Search for the cell housing the specified text and yield its [X, Y] center coordinate. 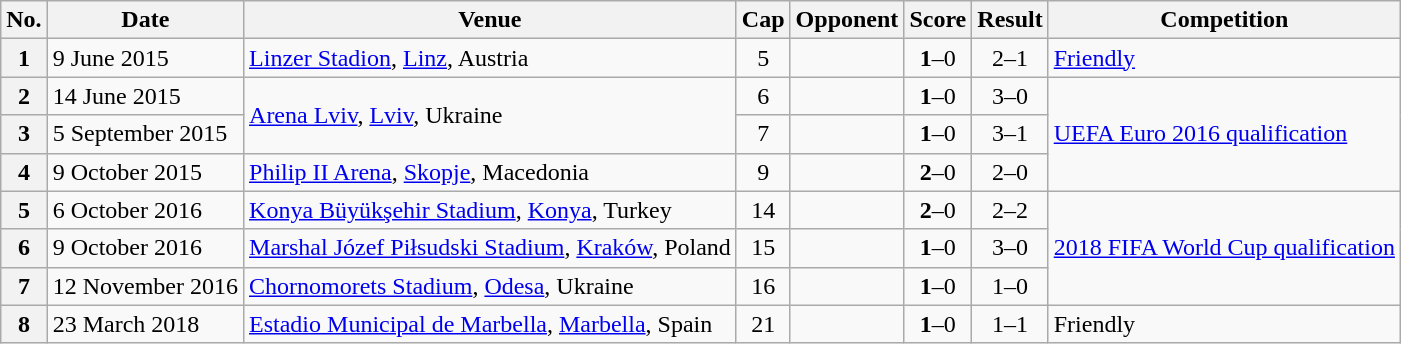
3–1 [1010, 134]
1–1 [1010, 324]
8 [24, 324]
9 June 2015 [145, 58]
16 [763, 286]
14 June 2015 [145, 96]
UEFA Euro 2016 qualification [1224, 134]
Marshal Józef Piłsudski Stadium, Kraków, Poland [490, 248]
9 [763, 172]
12 November 2016 [145, 286]
Date [145, 20]
14 [763, 210]
4 [24, 172]
9 October 2015 [145, 172]
Chornomorets Stadium, Odesa, Ukraine [490, 286]
Opponent [847, 20]
2018 FIFA World Cup qualification [1224, 248]
Result [1010, 20]
Venue [490, 20]
2–1 [1010, 58]
Score [938, 20]
Philip II Arena, Skopje, Macedonia [490, 172]
3 [24, 134]
Arena Lviv, Lviv, Ukraine [490, 115]
9 October 2016 [145, 248]
No. [24, 20]
2 [24, 96]
Estadio Municipal de Marbella, Marbella, Spain [490, 324]
Cap [763, 20]
Konya Büyükşehir Stadium, Konya, Turkey [490, 210]
5 September 2015 [145, 134]
Competition [1224, 20]
Linzer Stadion, Linz, Austria [490, 58]
6 October 2016 [145, 210]
23 March 2018 [145, 324]
15 [763, 248]
2–2 [1010, 210]
1 [24, 58]
21 [763, 324]
